Extract the [x, y] coordinate from the center of the cell holding the provided text.  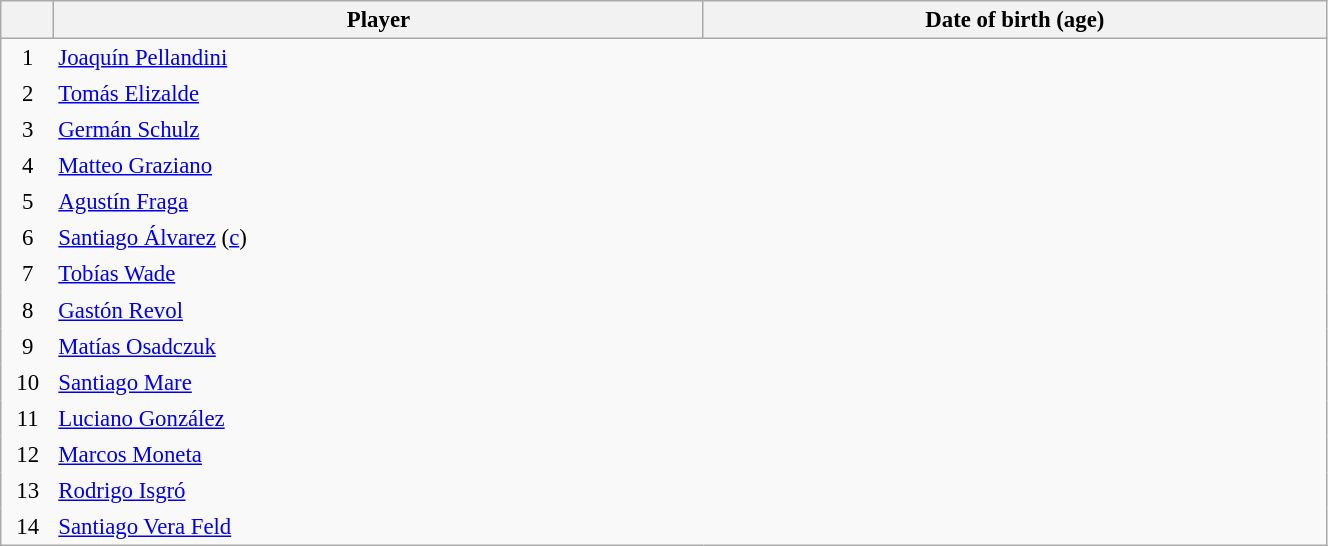
Joaquín Pellandini [378, 58]
14 [28, 526]
7 [28, 274]
Tobías Wade [378, 274]
Germán Schulz [378, 129]
Tomás Elizalde [378, 93]
Agustín Fraga [378, 202]
5 [28, 202]
4 [28, 166]
Marcos Moneta [378, 454]
2 [28, 93]
Matías Osadczuk [378, 346]
Player [378, 20]
Santiago Álvarez (c) [378, 238]
3 [28, 129]
11 [28, 418]
8 [28, 310]
9 [28, 346]
Santiago Mare [378, 382]
12 [28, 454]
13 [28, 490]
6 [28, 238]
10 [28, 382]
Matteo Graziano [378, 166]
Gastón Revol [378, 310]
Rodrigo Isgró [378, 490]
Santiago Vera Feld [378, 526]
Luciano González [378, 418]
Date of birth (age) [1014, 20]
1 [28, 58]
